Output the (x, y) coordinate of the center of the cell containing the given text.  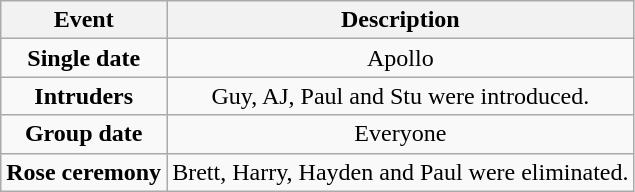
Single date (84, 58)
Everyone (400, 134)
Event (84, 20)
Group date (84, 134)
Guy, AJ, Paul and Stu were introduced. (400, 96)
Description (400, 20)
Rose ceremony (84, 172)
Apollo (400, 58)
Brett, Harry, Hayden and Paul were eliminated. (400, 172)
Intruders (84, 96)
